Locate the cell with the specified text and output its (x, y) center coordinate. 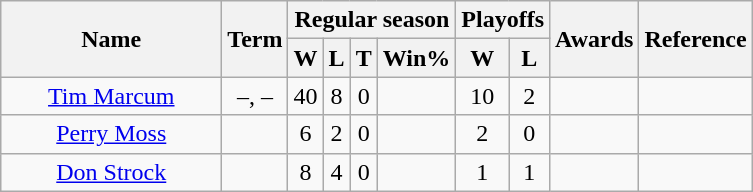
Awards (594, 39)
4 (336, 172)
–, – (255, 96)
6 (306, 134)
Don Strock (112, 172)
Win% (416, 58)
T (364, 58)
Playoffs (503, 20)
40 (306, 96)
Reference (696, 39)
Name (112, 39)
Regular season (372, 20)
Perry Moss (112, 134)
10 (482, 96)
Tim Marcum (112, 96)
Term (255, 39)
